Provide the [X, Y] coordinate of the cell's center where the given text is located.  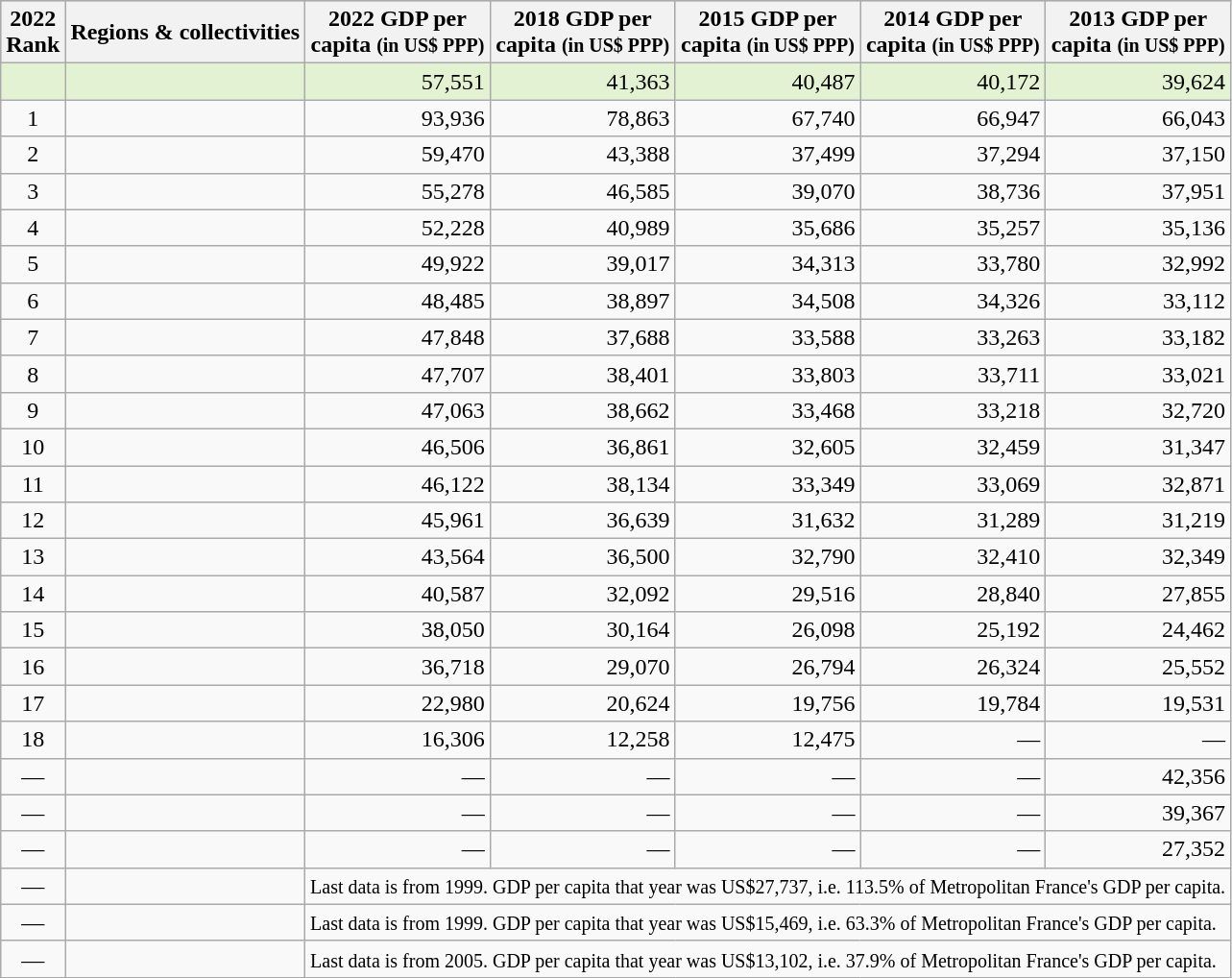
40,487 [768, 82]
34,326 [953, 301]
45,961 [398, 521]
33,780 [953, 264]
Regions & collectivities [185, 33]
33,218 [953, 410]
34,508 [768, 301]
18 [33, 740]
43,388 [582, 155]
40,989 [582, 228]
32,871 [1139, 483]
42,356 [1139, 776]
12 [33, 521]
35,257 [953, 228]
35,686 [768, 228]
24,462 [1139, 630]
46,122 [398, 483]
10 [33, 447]
39,017 [582, 264]
49,922 [398, 264]
2013 GDP percapita (in US$ PPP) [1139, 33]
16,306 [398, 740]
33,069 [953, 483]
33,468 [768, 410]
32,092 [582, 594]
33,803 [768, 374]
67,740 [768, 118]
38,401 [582, 374]
19,784 [953, 703]
3 [33, 191]
43,564 [398, 557]
55,278 [398, 191]
40,587 [398, 594]
33,711 [953, 374]
34,313 [768, 264]
2015 GDP percapita (in US$ PPP) [768, 33]
25,552 [1139, 667]
32,410 [953, 557]
38,134 [582, 483]
26,098 [768, 630]
33,349 [768, 483]
1 [33, 118]
2018 GDP percapita (in US$ PPP) [582, 33]
2 [33, 155]
52,228 [398, 228]
15 [33, 630]
2022Rank [33, 33]
33,021 [1139, 374]
48,485 [398, 301]
25,192 [953, 630]
33,182 [1139, 337]
66,947 [953, 118]
32,992 [1139, 264]
7 [33, 337]
26,794 [768, 667]
29,516 [768, 594]
32,349 [1139, 557]
37,499 [768, 155]
26,324 [953, 667]
35,136 [1139, 228]
32,459 [953, 447]
40,172 [953, 82]
32,720 [1139, 410]
31,632 [768, 521]
33,588 [768, 337]
8 [33, 374]
38,050 [398, 630]
22,980 [398, 703]
47,707 [398, 374]
14 [33, 594]
93,936 [398, 118]
41,363 [582, 82]
Last data is from 1999. GDP per capita that year was US$15,469, i.e. 63.3% of Metropolitan France's GDP per capita. [768, 922]
32,790 [768, 557]
37,688 [582, 337]
11 [33, 483]
27,855 [1139, 594]
16 [33, 667]
36,861 [582, 447]
37,294 [953, 155]
9 [33, 410]
30,164 [582, 630]
29,070 [582, 667]
57,551 [398, 82]
38,897 [582, 301]
39,367 [1139, 813]
20,624 [582, 703]
19,531 [1139, 703]
31,219 [1139, 521]
47,848 [398, 337]
66,043 [1139, 118]
2022 GDP percapita (in US$ PPP) [398, 33]
2014 GDP percapita (in US$ PPP) [953, 33]
31,289 [953, 521]
Last data is from 1999. GDP per capita that year was US$27,737, i.e. 113.5% of Metropolitan France's GDP per capita. [768, 886]
78,863 [582, 118]
37,951 [1139, 191]
39,624 [1139, 82]
46,585 [582, 191]
46,506 [398, 447]
19,756 [768, 703]
33,112 [1139, 301]
6 [33, 301]
32,605 [768, 447]
Last data is from 2005. GDP per capita that year was US$13,102, i.e. 37.9% of Metropolitan France's GDP per capita. [768, 959]
17 [33, 703]
36,718 [398, 667]
12,475 [768, 740]
36,500 [582, 557]
59,470 [398, 155]
36,639 [582, 521]
5 [33, 264]
39,070 [768, 191]
47,063 [398, 410]
37,150 [1139, 155]
38,736 [953, 191]
13 [33, 557]
31,347 [1139, 447]
12,258 [582, 740]
28,840 [953, 594]
38,662 [582, 410]
27,352 [1139, 849]
33,263 [953, 337]
4 [33, 228]
